From the cell containing the given text, extract its center point as (x, y) coordinate. 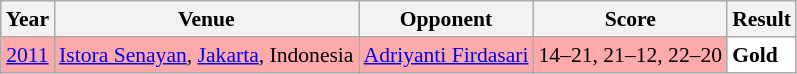
Opponent (446, 19)
14–21, 21–12, 22–20 (631, 55)
Result (762, 19)
Adriyanti Firdasari (446, 55)
Venue (206, 19)
Istora Senayan, Jakarta, Indonesia (206, 55)
Year (28, 19)
2011 (28, 55)
Score (631, 19)
Gold (762, 55)
